Scan for the cell matching the given text and deliver its [x, y] coordinate at center. 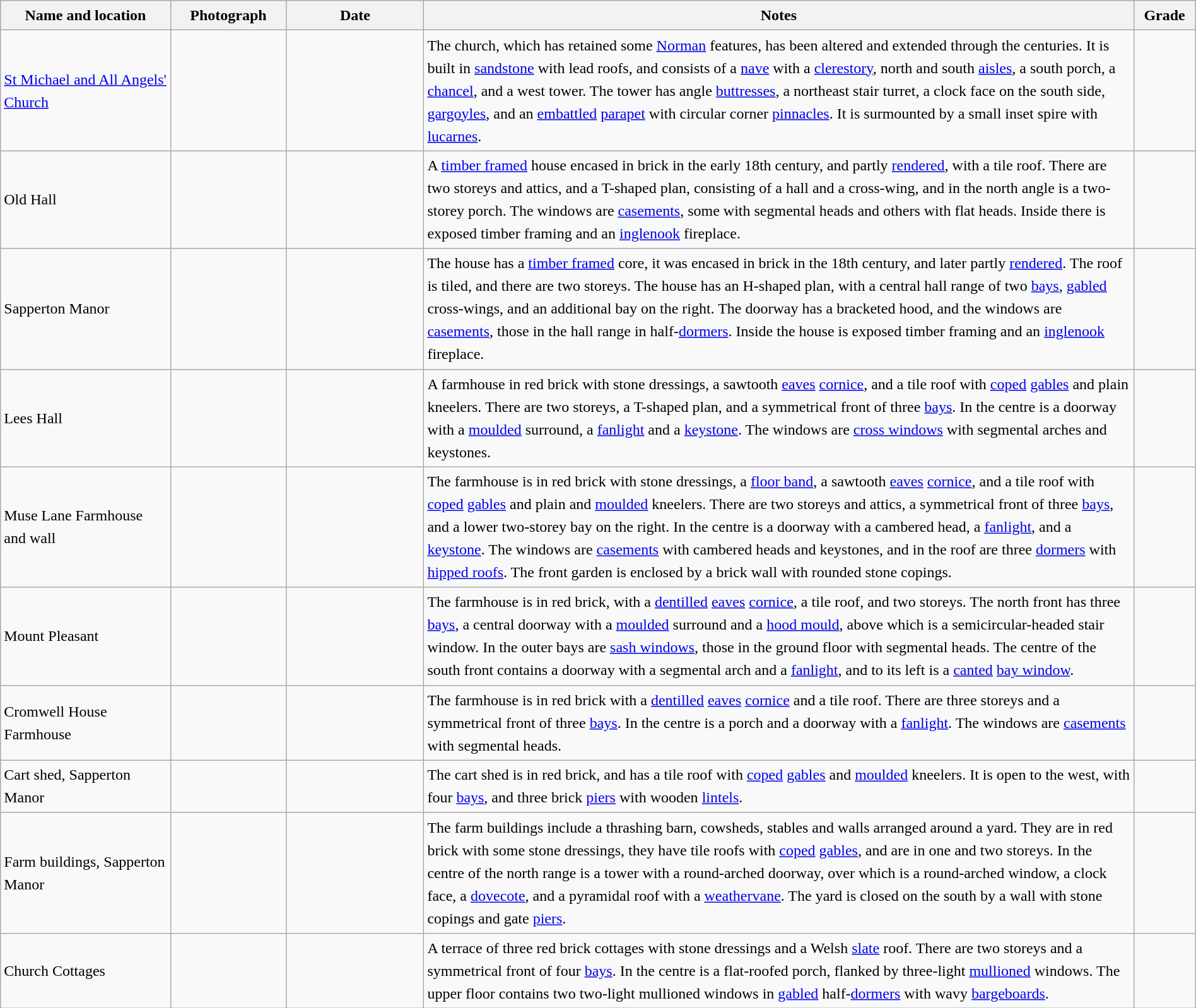
Sapperton Manor [86, 309]
Notes [778, 15]
Name and location [86, 15]
Mount Pleasant [86, 636]
Church Cottages [86, 970]
Date [355, 15]
Grade [1164, 15]
Muse Lane Farmhouse and wall [86, 527]
Cart shed, Sapperton Manor [86, 786]
Lees Hall [86, 418]
St Michael and All Angels' Church [86, 91]
Farm buildings, Sapperton Manor [86, 873]
Cromwell House Farmhouse [86, 723]
Old Hall [86, 199]
Photograph [228, 15]
